Locate the cell with the specified text and output its (X, Y) center coordinate. 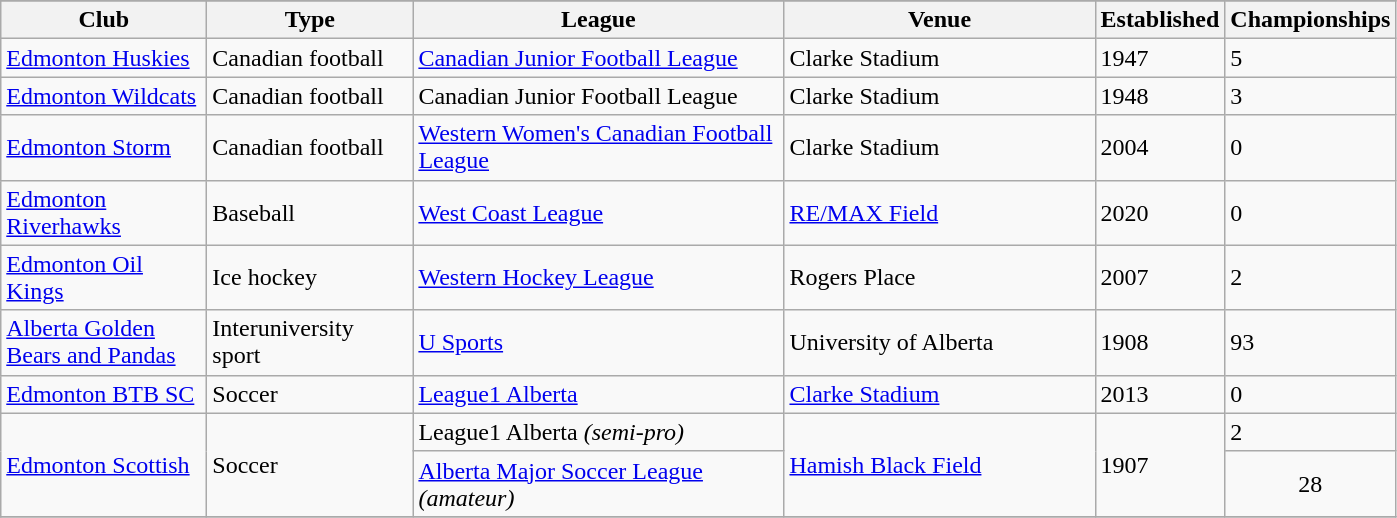
1908 (1160, 342)
1948 (1160, 96)
League1 Alberta (semi-pro) (598, 432)
West Coast League (598, 212)
Edmonton Riverhawks (104, 212)
Edmonton Wildcats (104, 96)
2013 (1160, 394)
1907 (1160, 464)
93 (1310, 342)
Edmonton Scottish (104, 464)
3 (1310, 96)
League (598, 20)
1947 (1160, 58)
Baseball (310, 212)
Alberta Major Soccer League (amateur) (598, 484)
Type (310, 20)
Edmonton Huskies (104, 58)
Western Women's Canadian Football League (598, 148)
Venue (940, 20)
Edmonton Storm (104, 148)
Western Hockey League (598, 278)
RE/MAX Field (940, 212)
Interuniversity sport (310, 342)
Rogers Place (940, 278)
Edmonton BTB SC (104, 394)
28 (1310, 484)
Ice hockey (310, 278)
University of Alberta (940, 342)
5 (1310, 58)
Hamish Black Field (940, 464)
2004 (1160, 148)
League1 Alberta (598, 394)
Championships (1310, 20)
Established (1160, 20)
2020 (1160, 212)
U Sports (598, 342)
Edmonton Oil Kings (104, 278)
Alberta Golden Bears and Pandas (104, 342)
Club (104, 20)
2007 (1160, 278)
